Search for the cell housing the specified text and yield its (x, y) center coordinate. 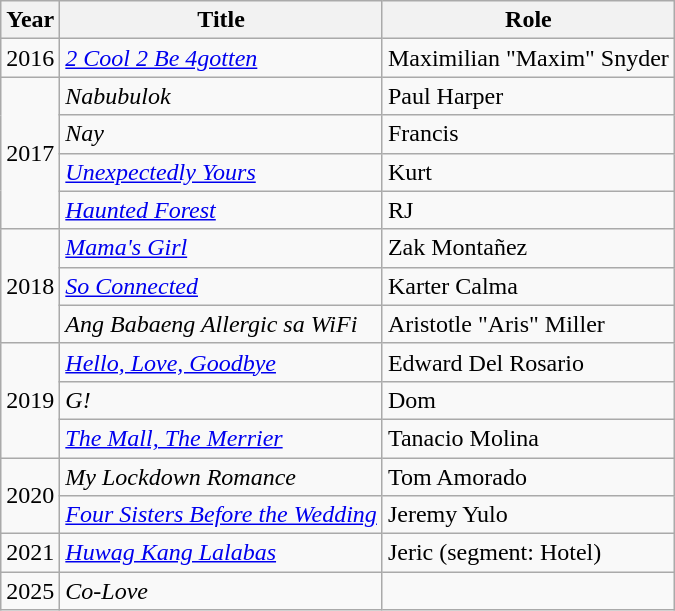
Huwag Kang Lalabas (222, 553)
Unexpectedly Yours (222, 172)
Ang Babaeng Allergic sa WiFi (222, 324)
Nabubulok (222, 96)
Year (30, 20)
Hello, Love, Goodbye (222, 362)
2016 (30, 58)
Tom Amorado (528, 477)
Kurt (528, 172)
Co-Love (222, 591)
2017 (30, 153)
Four Sisters Before the Wedding (222, 515)
Dom (528, 400)
Maximilian "Maxim" Snyder (528, 58)
Paul Harper (528, 96)
2018 (30, 286)
2 Cool 2 Be 4gotten (222, 58)
Jeremy Yulo (528, 515)
Nay (222, 134)
Mama's Girl (222, 248)
2025 (30, 591)
Zak Montañez (528, 248)
2020 (30, 496)
Karter Calma (528, 286)
Tanacio Molina (528, 438)
Role (528, 20)
Haunted Forest (222, 210)
The Mall, The Merrier (222, 438)
Aristotle "Aris" Miller (528, 324)
Francis (528, 134)
G! (222, 400)
Jeric (segment: Hotel) (528, 553)
Edward Del Rosario (528, 362)
2021 (30, 553)
My Lockdown Romance (222, 477)
2019 (30, 400)
Title (222, 20)
So Connected (222, 286)
RJ (528, 210)
